Pinpoint the cell where the given text exists, returning its (x, y) midpoint coordinate. 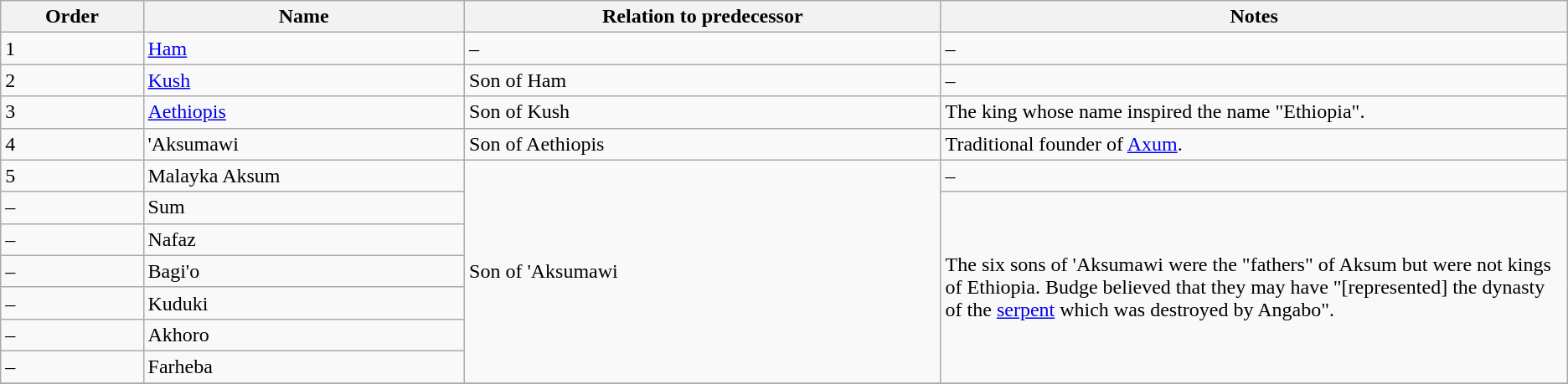
Farheba (304, 366)
Nafaz (304, 239)
Notes (1254, 17)
Kush (304, 80)
2 (72, 80)
Order (72, 17)
Relation to predecessor (704, 17)
'Aksumawi (304, 144)
Son of 'Aksumawi (704, 271)
Bagi'o (304, 271)
1 (72, 49)
Son of Kush (704, 112)
Kuduki (304, 303)
Sum (304, 207)
Son of Aethiopis (704, 144)
Ham (304, 49)
The king whose name inspired the name "Ethiopia". (1254, 112)
4 (72, 144)
Malayka Aksum (304, 176)
Traditional founder of Axum. (1254, 144)
3 (72, 112)
Akhoro (304, 335)
5 (72, 176)
Aethiopis (304, 112)
Son of Ham (704, 80)
Name (304, 17)
